Extract the (X, Y) coordinate from the center of the cell holding the provided text.  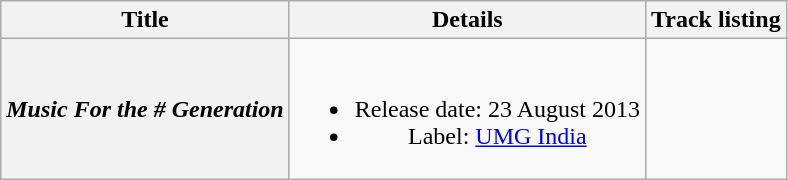
Track listing (716, 20)
Details (467, 20)
Release date: 23 August 2013Label: UMG India (467, 109)
Title (145, 20)
Music For the # Generation (145, 109)
